Find where the given text appears and provide that cell's center as [x, y] coordinate. 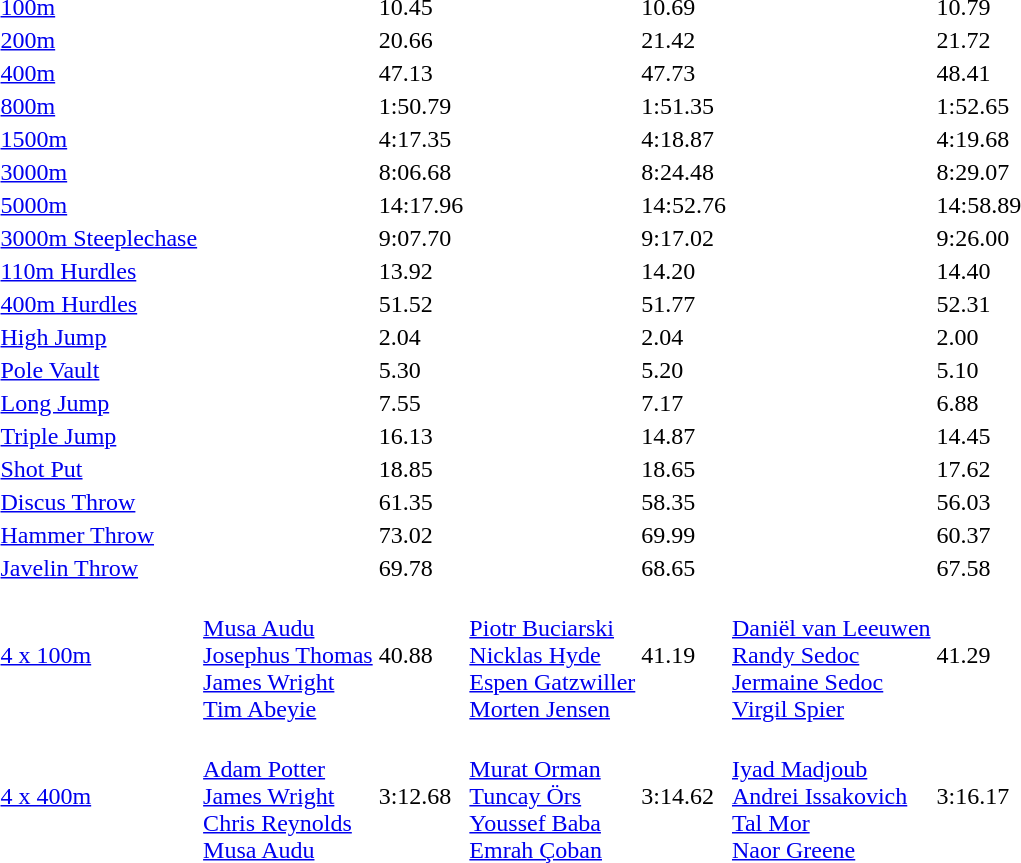
7.17 [684, 403]
68.65 [684, 568]
61.35 [421, 502]
9:17.02 [684, 238]
47.73 [684, 73]
9:07.70 [421, 238]
Daniël van LeeuwenRandy SedocJermaine SedocVirgil Spier [831, 655]
7.55 [421, 403]
8:24.48 [684, 172]
4:18.87 [684, 139]
5.20 [684, 370]
18.65 [684, 469]
18.85 [421, 469]
4:17.35 [421, 139]
14:17.96 [421, 205]
47.13 [421, 73]
14:52.76 [684, 205]
51.77 [684, 304]
21.42 [684, 40]
16.13 [421, 436]
41.19 [684, 655]
1:51.35 [684, 106]
14.87 [684, 436]
5.30 [421, 370]
20.66 [421, 40]
73.02 [421, 535]
Musa AuduJosephus ThomasJames WrightTim Abeyie [288, 655]
69.78 [421, 568]
51.52 [421, 304]
1:50.79 [421, 106]
40.88 [421, 655]
14.20 [684, 271]
13.92 [421, 271]
8:06.68 [421, 172]
Piotr BuciarskiNicklas HydeEspen GatzwillerMorten Jensen [552, 655]
69.99 [684, 535]
58.35 [684, 502]
